Locate the cell with the specified text and output its (X, Y) center coordinate. 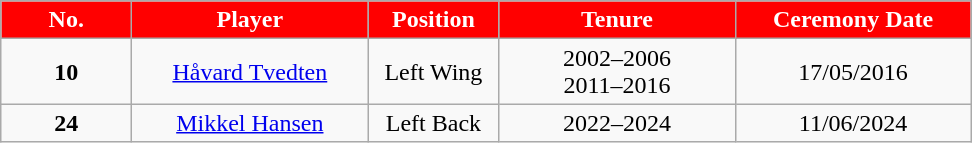
2022–2024 (617, 123)
24 (66, 123)
Position (434, 20)
Tenure (617, 20)
11/06/2024 (853, 123)
No. (66, 20)
10 (66, 72)
17/05/2016 (853, 72)
2002–20062011–2016 (617, 72)
Håvard Tvedten (250, 72)
Player (250, 20)
Mikkel Hansen (250, 123)
Left Wing (434, 72)
Left Back (434, 123)
Ceremony Date (853, 20)
